Return the [X, Y] coordinate for the center point of the cell that contains the specified text.  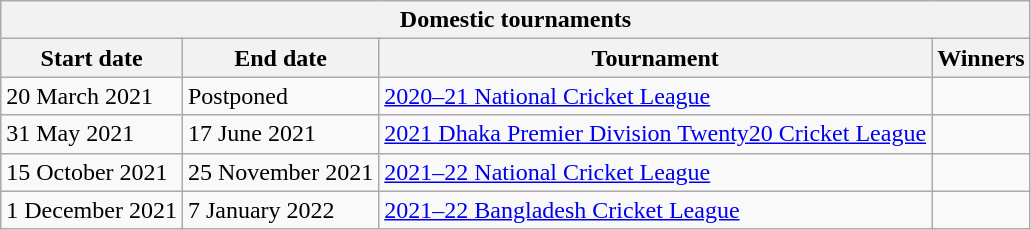
15 October 2021 [92, 172]
End date [280, 58]
7 January 2022 [280, 210]
Tournament [656, 58]
Start date [92, 58]
Domestic tournaments [516, 20]
20 March 2021 [92, 96]
17 June 2021 [280, 134]
2021–22 Bangladesh Cricket League [656, 210]
Postponed [280, 96]
31 May 2021 [92, 134]
2021–22 National Cricket League [656, 172]
Winners [982, 58]
2021 Dhaka Premier Division Twenty20 Cricket League [656, 134]
1 December 2021 [92, 210]
2020–21 National Cricket League [656, 96]
25 November 2021 [280, 172]
